Provide the (x, y) coordinate of the cell's center where the given text is located.  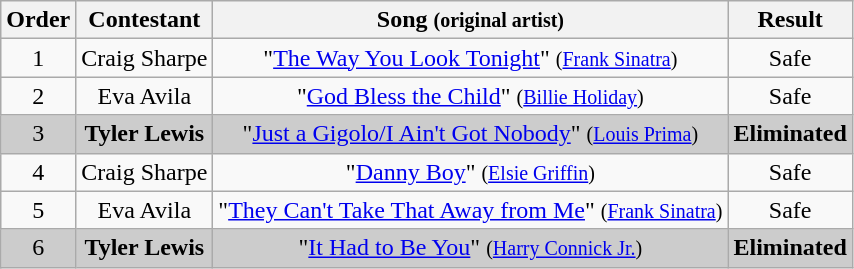
Result (790, 20)
4 (38, 172)
5 (38, 210)
6 (38, 248)
1 (38, 58)
"Danny Boy" (Elsie Griffin) (470, 172)
Order (38, 20)
"The Way You Look Tonight" (Frank Sinatra) (470, 58)
Song (original artist) (470, 20)
"They Can't Take That Away from Me" (Frank Sinatra) (470, 210)
"Just a Gigolo/I Ain't Got Nobody" (Louis Prima) (470, 134)
Contestant (144, 20)
3 (38, 134)
"God Bless the Child" (Billie Holiday) (470, 96)
"It Had to Be You" (Harry Connick Jr.) (470, 248)
2 (38, 96)
